Return [x, y] of the center of cell containing provided text 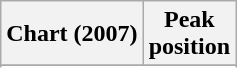
Peakposition [189, 34]
Chart (2007) [72, 34]
